Pinpoint the cell where the given text exists, returning its [x, y] midpoint coordinate. 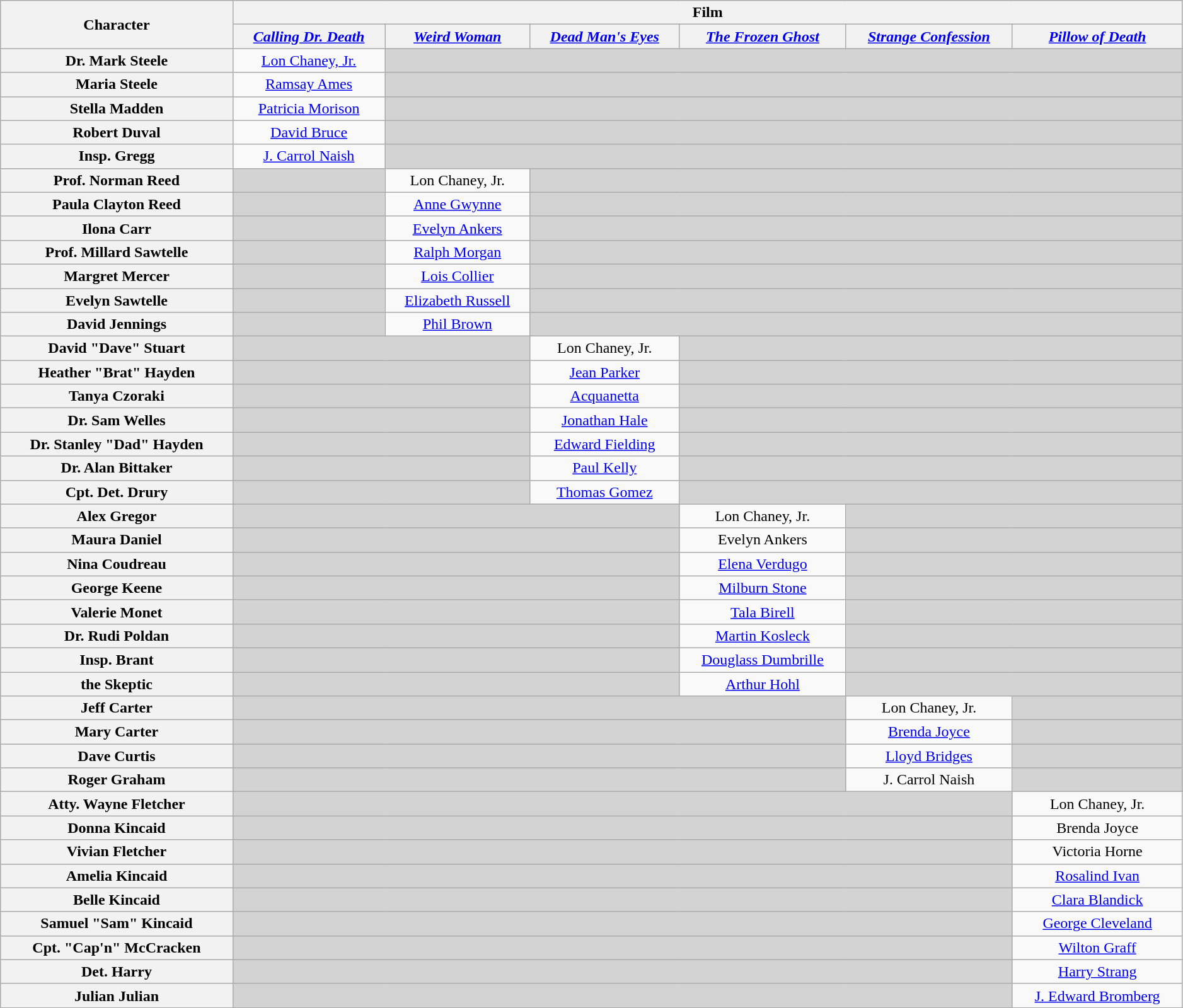
Insp. Brant [117, 660]
Tala Birell [763, 612]
Elizabeth Russell [458, 301]
Lloyd Bridges [929, 756]
Edward Fielding [605, 444]
The Frozen Ghost [763, 37]
Prof. Millard Sawtelle [117, 252]
Dr. Alan Bittaker [117, 468]
Donna Kincaid [117, 828]
Evelyn Sawtelle [117, 301]
Det. Harry [117, 971]
Atty. Wayne Fletcher [117, 804]
Lois Collier [458, 276]
Maura Daniel [117, 540]
Paula Clayton Reed [117, 204]
Dr. Stanley "Dad" Hayden [117, 444]
Julian Julian [117, 995]
Vivian Fletcher [117, 852]
Margret Mercer [117, 276]
David "Dave" Stuart [117, 348]
Amelia Kincaid [117, 876]
Mary Carter [117, 732]
Dave Curtis [117, 756]
J. Edward Bromberg [1097, 995]
Patricia Morison [309, 108]
Maria Steele [117, 84]
Character [117, 25]
Cpt. Det. Drury [117, 492]
David Jennings [117, 324]
Dr. Sam Welles [117, 420]
Harry Strang [1097, 971]
Victoria Horne [1097, 852]
Insp. Gregg [117, 156]
Cpt. "Cap'n" McCracken [117, 948]
Wilton Graff [1097, 948]
Jeff Carter [117, 708]
Samuel "Sam" Kincaid [117, 924]
Belle Kincaid [117, 900]
Prof. Norman Reed [117, 180]
Robert Duval [117, 132]
Jonathan Hale [605, 420]
Elena Verdugo [763, 564]
Rosalind Ivan [1097, 876]
Nina Coudreau [117, 564]
Dr. Mark Steele [117, 60]
Jean Parker [605, 372]
Ralph Morgan [458, 252]
Phil Brown [458, 324]
George Keene [117, 588]
Milburn Stone [763, 588]
Martin Kosleck [763, 636]
Paul Kelly [605, 468]
Thomas Gomez [605, 492]
George Cleveland [1097, 924]
Anne Gwynne [458, 204]
Film [707, 13]
Acquanetta [605, 396]
Dead Man's Eyes [605, 37]
Roger Graham [117, 780]
Pillow of Death [1097, 37]
David Bruce [309, 132]
Heather "Brat" Hayden [117, 372]
Ramsay Ames [309, 84]
Alex Gregor [117, 516]
Clara Blandick [1097, 900]
Arthur Hohl [763, 684]
Weird Woman [458, 37]
Valerie Monet [117, 612]
the Skeptic [117, 684]
Douglass Dumbrille [763, 660]
Dr. Rudi Poldan [117, 636]
Stella Madden [117, 108]
Strange Confession [929, 37]
Ilona Carr [117, 228]
Calling Dr. Death [309, 37]
Tanya Czoraki [117, 396]
